Scan for the cell matching the given text and deliver its [x, y] coordinate at center. 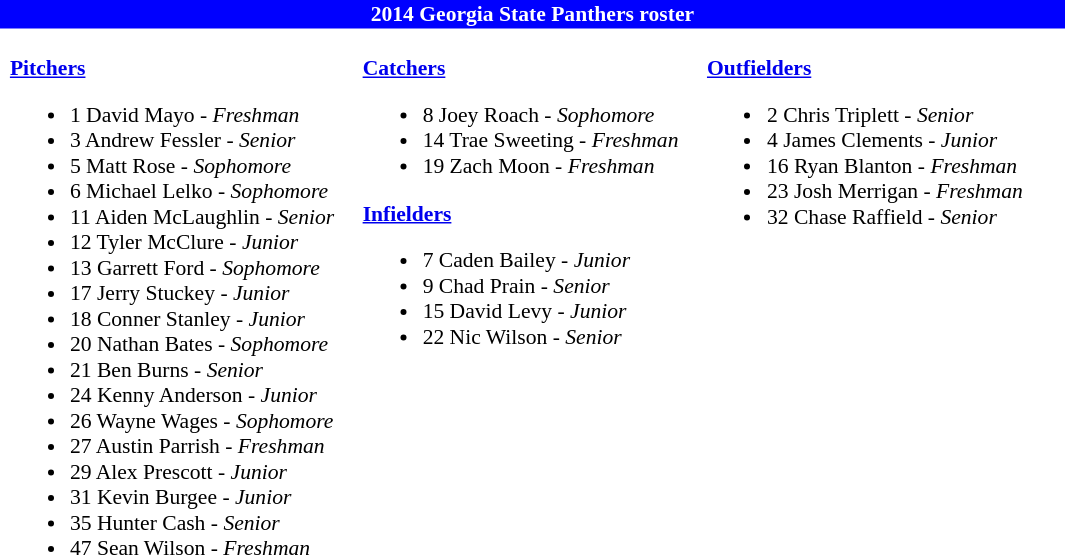
2014 Georgia State Panthers roster [532, 14]
